For the text-containing cell, return its midpoint in (X, Y) coordinate format. 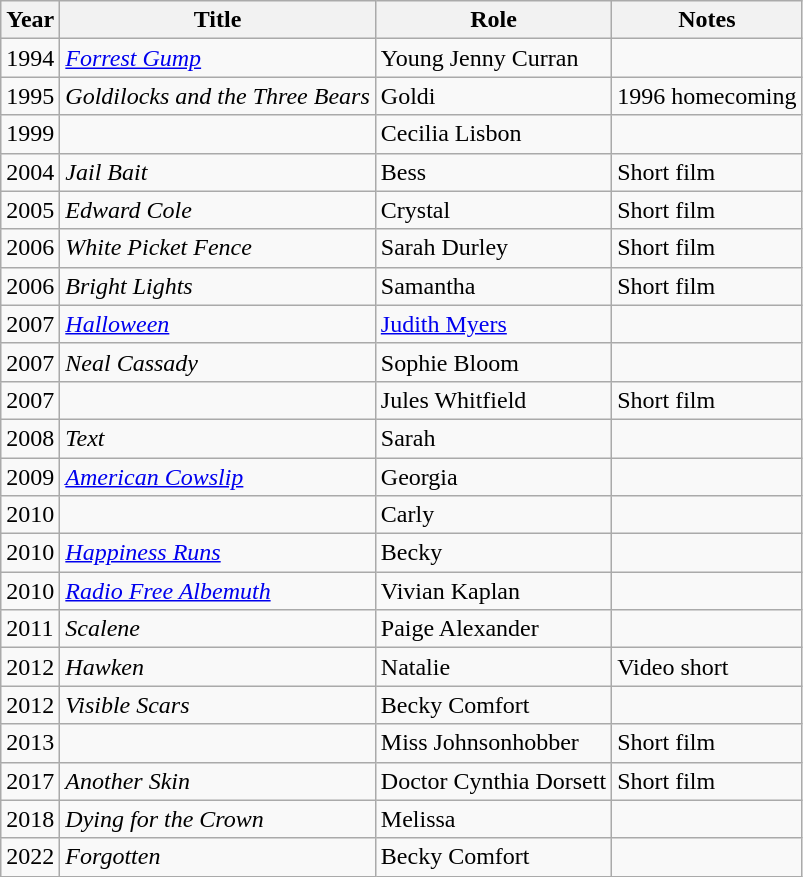
Edward Cole (218, 210)
Neal Cassady (218, 362)
Jail Bait (218, 172)
2018 (30, 819)
2017 (30, 781)
Cecilia Lisbon (493, 134)
Miss Johnsonhobber (493, 743)
Georgia (493, 477)
Video short (707, 667)
Halloween (218, 324)
Young Jenny Curran (493, 58)
Jules Whitfield (493, 400)
Forrest Gump (218, 58)
Text (218, 438)
2011 (30, 629)
1999 (30, 134)
1996 homecoming (707, 96)
Carly (493, 515)
Radio Free Albemuth (218, 591)
2013 (30, 743)
Visible Scars (218, 705)
Notes (707, 20)
Crystal (493, 210)
Title (218, 20)
1995 (30, 96)
Dying for the Crown (218, 819)
Bess (493, 172)
Forgotten (218, 857)
Happiness Runs (218, 553)
2005 (30, 210)
2009 (30, 477)
Natalie (493, 667)
American Cowslip (218, 477)
2008 (30, 438)
Sophie Bloom (493, 362)
Melissa (493, 819)
Paige Alexander (493, 629)
Another Skin (218, 781)
2004 (30, 172)
Year (30, 20)
Becky (493, 553)
Sarah (493, 438)
2022 (30, 857)
White Picket Fence (218, 248)
Samantha (493, 286)
Bright Lights (218, 286)
Scalene (218, 629)
Doctor Cynthia Dorsett (493, 781)
Vivian Kaplan (493, 591)
Goldi (493, 96)
Hawken (218, 667)
Role (493, 20)
Sarah Durley (493, 248)
Goldilocks and the Three Bears (218, 96)
Judith Myers (493, 324)
1994 (30, 58)
